Capture the cell that displays the provided text and extract its (x, y) central coordinate. 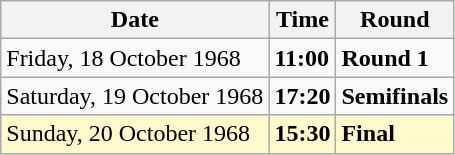
Saturday, 19 October 1968 (135, 96)
17:20 (302, 96)
15:30 (302, 134)
11:00 (302, 58)
Final (395, 134)
Time (302, 20)
Friday, 18 October 1968 (135, 58)
Sunday, 20 October 1968 (135, 134)
Date (135, 20)
Round 1 (395, 58)
Semifinals (395, 96)
Round (395, 20)
